Extract the [x, y] coordinate from the center of the cell holding the provided text.  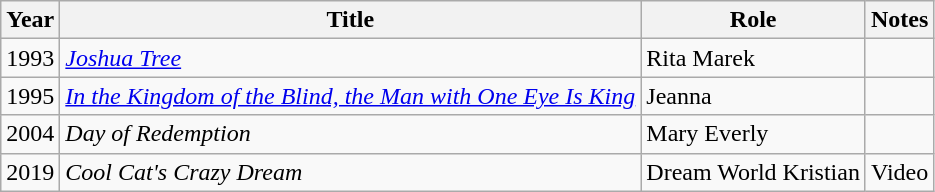
Role [754, 20]
Cool Cat's Crazy Dream [350, 172]
Jeanna [754, 96]
1993 [30, 58]
Mary Everly [754, 134]
Year [30, 20]
2019 [30, 172]
Video [899, 172]
Day of Redemption [350, 134]
2004 [30, 134]
1995 [30, 96]
Rita Marek [754, 58]
In the Kingdom of the Blind, the Man with One Eye Is King [350, 96]
Joshua Tree [350, 58]
Dream World Kristian [754, 172]
Title [350, 20]
Notes [899, 20]
